Extract the [X, Y] coordinate from the center of the cell holding the provided text.  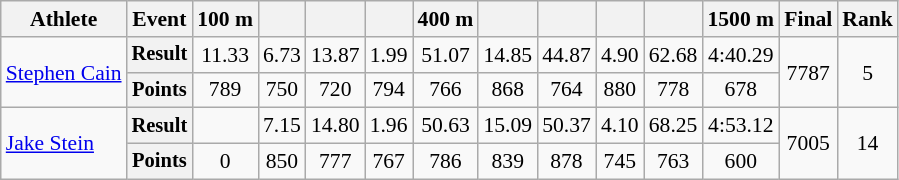
Jake Stein [64, 144]
4.10 [620, 126]
14 [868, 144]
7787 [808, 72]
789 [225, 90]
62.68 [674, 55]
Athlete [64, 19]
6.73 [282, 55]
0 [225, 162]
766 [446, 90]
678 [740, 90]
44.87 [566, 55]
51.07 [446, 55]
Rank [868, 19]
4.90 [620, 55]
11.33 [225, 55]
745 [620, 162]
100 m [225, 19]
14.80 [336, 126]
764 [566, 90]
14.85 [508, 55]
Final [808, 19]
750 [282, 90]
1.96 [389, 126]
400 m [446, 19]
839 [508, 162]
786 [446, 162]
Event [160, 19]
1500 m [740, 19]
7005 [808, 144]
720 [336, 90]
5 [868, 72]
15.09 [508, 126]
763 [674, 162]
767 [389, 162]
50.37 [566, 126]
850 [282, 162]
878 [566, 162]
68.25 [674, 126]
880 [620, 90]
13.87 [336, 55]
4:40.29 [740, 55]
600 [740, 162]
50.63 [446, 126]
7.15 [282, 126]
794 [389, 90]
868 [508, 90]
1.99 [389, 55]
778 [674, 90]
777 [336, 162]
Stephen Cain [64, 72]
4:53.12 [740, 126]
